From the cell containing the given text, extract its center point as (X, Y) coordinate. 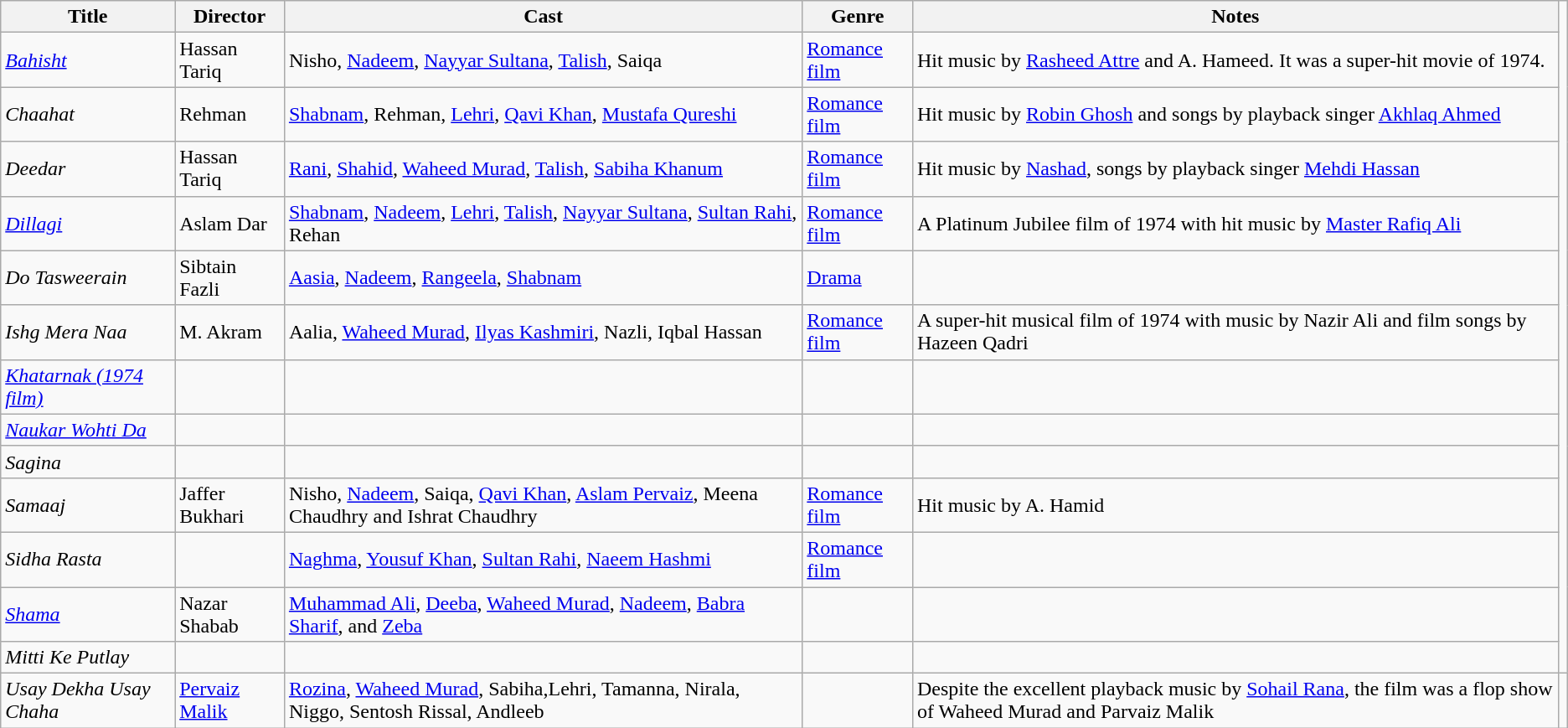
Sidha Rasta (88, 560)
Rani, Shahid, Waheed Murad, Talish, Sabiha Khanum (543, 169)
Hit music by Nashad, songs by playback singer Mehdi Hassan (1235, 169)
Do Tasweerain (88, 278)
Aslam Dar (230, 223)
Title (88, 17)
Hit music by A. Hamid (1235, 504)
Mitti Ke Putlay (88, 658)
Khatarnak (1974 film) (88, 387)
M. Akram (230, 332)
Cast (543, 17)
A super-hit musical film of 1974 with music by Nazir Ali and film songs by Hazeen Qadri (1235, 332)
Sibtain Fazli (230, 278)
Genre (858, 17)
Ishg Mera Naa (88, 332)
Deedar (88, 169)
Notes (1235, 17)
Nisho, Nadeem, Nayyar Sultana, Talish, Saiqa (543, 60)
Samaaj (88, 504)
Bahisht (88, 60)
Hit music by Robin Ghosh and songs by playback singer Akhlaq Ahmed (1235, 114)
Shama (88, 613)
Rozina, Waheed Murad, Sabiha,Lehri, Tamanna, Nirala, Niggo, Sentosh Rissal, Andleeb (543, 700)
Chaahat (88, 114)
Nazar Shabab (230, 613)
Drama (858, 278)
Naghma, Yousuf Khan, Sultan Rahi, Naeem Hashmi (543, 560)
Nisho, Nadeem, Saiqa, Qavi Khan, Aslam Pervaiz, Meena Chaudhry and Ishrat Chaudhry (543, 504)
Despite the excellent playback music by Sohail Rana, the film was a flop show of Waheed Murad and Parvaiz Malik (1235, 700)
Shabnam, Nadeem, Lehri, Talish, Nayyar Sultana, Sultan Rahi, Rehan (543, 223)
Hit music by Rasheed Attre and A. Hameed. It was a super-hit movie of 1974. (1235, 60)
Director (230, 17)
Sagina (88, 462)
Naukar Wohti Da (88, 430)
Aasia, Nadeem, Rangeela, Shabnam (543, 278)
Rehman (230, 114)
Pervaiz Malik (230, 700)
Jaffer Bukhari (230, 504)
Muhammad Ali, Deeba, Waheed Murad, Nadeem, Babra Sharif, and Zeba (543, 613)
A Platinum Jubilee film of 1974 with hit music by Master Rafiq Ali (1235, 223)
Dillagi (88, 223)
Usay Dekha Usay Chaha (88, 700)
Shabnam, Rehman, Lehri, Qavi Khan, Mustafa Qureshi (543, 114)
Aalia, Waheed Murad, Ilyas Kashmiri, Nazli, Iqbal Hassan (543, 332)
